Determine the (X, Y) coordinate at the center of the cell enclosing the given text.  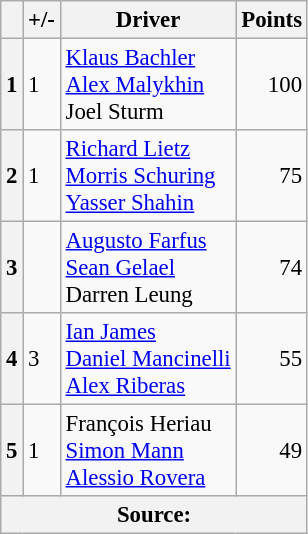
+/- (42, 20)
5 (12, 451)
Ian James Daniel Mancinelli Alex Riberas (148, 359)
Points (272, 20)
François Heriau Simon Mann Alessio Rovera (148, 451)
55 (272, 359)
75 (272, 176)
Richard Lietz Morris Schuring Yasser Shahin (148, 176)
Augusto Farfus Sean Gelael Darren Leung (148, 268)
4 (12, 359)
74 (272, 268)
Source: (154, 515)
Klaus Bachler Alex Malykhin Joel Sturm (148, 85)
49 (272, 451)
Driver (148, 20)
100 (272, 85)
2 (12, 176)
